Return the (x, y) coordinate for the center point of the cell that contains the specified text.  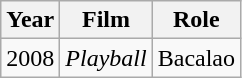
2008 (30, 58)
Year (30, 20)
Bacalao (196, 58)
Playball (106, 58)
Role (196, 20)
Film (106, 20)
